Scan for the cell matching the given text and deliver its (x, y) coordinate at center. 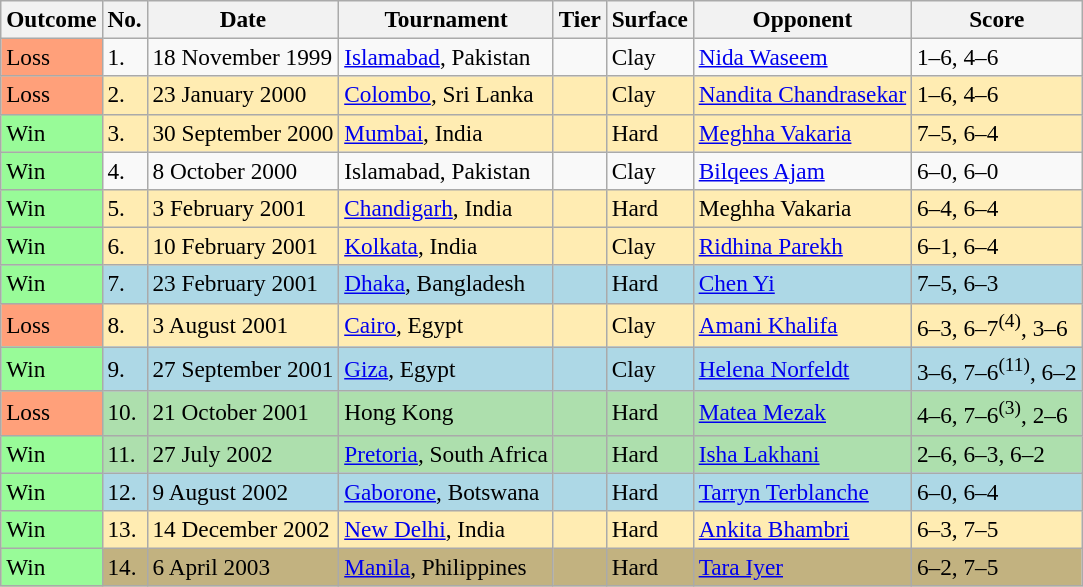
1. (124, 57)
14 December 2002 (243, 529)
Ankita Bhambri (802, 529)
Tier (580, 19)
Ridhina Parekh (802, 246)
5. (124, 208)
New Delhi, India (446, 529)
6–0, 6–0 (997, 170)
2. (124, 95)
Colombo, Sri Lanka (446, 95)
Amani Khalifa (802, 325)
Chandigarh, India (446, 208)
Helena Norfeldt (802, 369)
10. (124, 413)
6–2, 7–5 (997, 567)
27 September 2001 (243, 369)
14. (124, 567)
Matea Mezak (802, 413)
23 January 2000 (243, 95)
9. (124, 369)
8 October 2000 (243, 170)
6–1, 6–4 (997, 246)
Date (243, 19)
21 October 2001 (243, 413)
Giza, Egypt (446, 369)
6–4, 6–4 (997, 208)
6. (124, 246)
6–3, 6–7(4), 3–6 (997, 325)
6–0, 6–4 (997, 491)
2–6, 6–3, 6–2 (997, 454)
27 July 2002 (243, 454)
Dhaka, Bangladesh (446, 284)
7. (124, 284)
30 September 2000 (243, 133)
7–5, 6–3 (997, 284)
Outcome (52, 19)
8. (124, 325)
Opponent (802, 19)
6–3, 7–5 (997, 529)
12. (124, 491)
6 April 2003 (243, 567)
Isha Lakhani (802, 454)
Manila, Philippines (446, 567)
3 February 2001 (243, 208)
Score (997, 19)
4. (124, 170)
Chen Yi (802, 284)
Hong Kong (446, 413)
Pretoria, South Africa (446, 454)
11. (124, 454)
Mumbai, India (446, 133)
Kolkata, India (446, 246)
13. (124, 529)
10 February 2001 (243, 246)
Surface (650, 19)
Cairo, Egypt (446, 325)
No. (124, 19)
Tarryn Terblanche (802, 491)
Nida Waseem (802, 57)
Tara Iyer (802, 567)
18 November 1999 (243, 57)
3–6, 7–6(11), 6–2 (997, 369)
Tournament (446, 19)
Bilqees Ajam (802, 170)
3. (124, 133)
23 February 2001 (243, 284)
Gaborone, Botswana (446, 491)
Nandita Chandrasekar (802, 95)
3 August 2001 (243, 325)
4–6, 7–6(3), 2–6 (997, 413)
7–5, 6–4 (997, 133)
9 August 2002 (243, 491)
